Output the [x, y] coordinate of the center of the cell containing the given text.  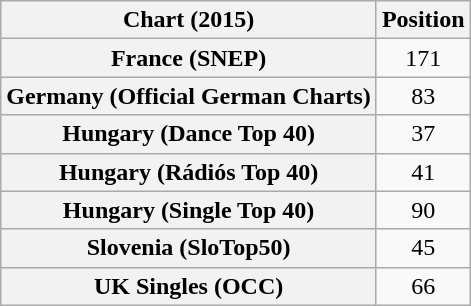
37 [423, 134]
66 [423, 286]
90 [423, 210]
Hungary (Rádiós Top 40) [189, 172]
Germany (Official German Charts) [189, 96]
45 [423, 248]
Position [423, 20]
Slovenia (SloTop50) [189, 248]
83 [423, 96]
41 [423, 172]
France (SNEP) [189, 58]
UK Singles (OCC) [189, 286]
Hungary (Dance Top 40) [189, 134]
171 [423, 58]
Chart (2015) [189, 20]
Hungary (Single Top 40) [189, 210]
